Extract the (x, y) coordinate from the center of the cell holding the provided text.  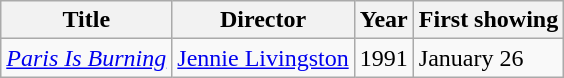
Paris Is Burning (86, 58)
January 26 (488, 58)
1991 (384, 58)
Title (86, 20)
Jennie Livingston (263, 58)
Year (384, 20)
First showing (488, 20)
Director (263, 20)
